Return [x, y] of the center of cell containing provided text 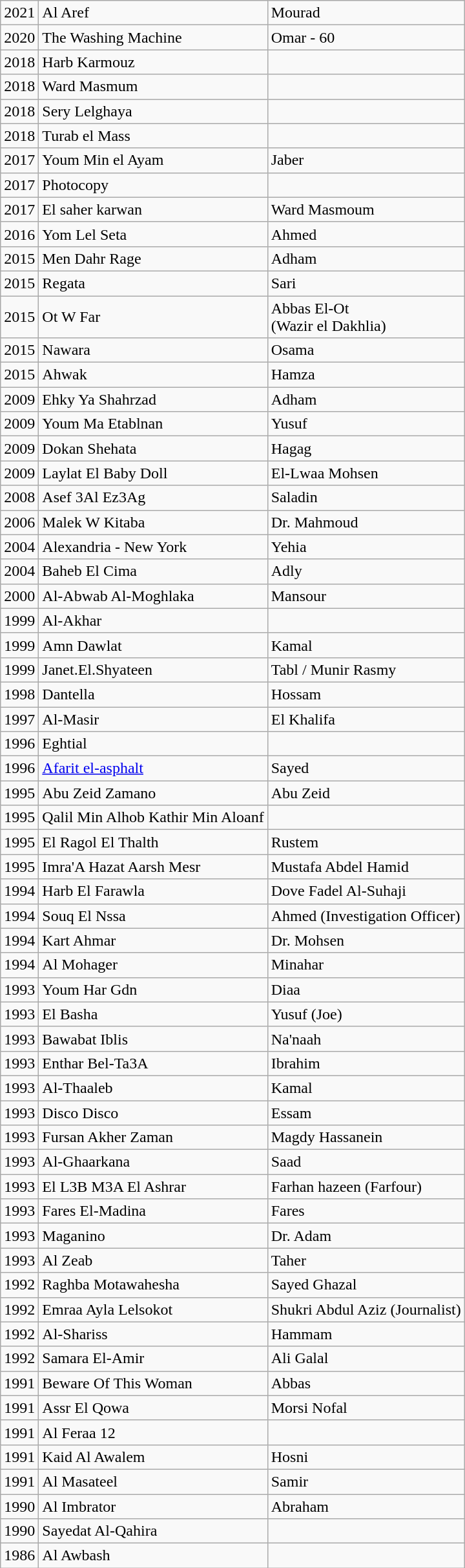
Afarit el-asphalt [153, 768]
Dantella [153, 694]
Al-Abwab Al-Moghlaka [153, 596]
Ward Masmum [153, 87]
Bawabat Iblis [153, 1039]
Osama [366, 350]
Mourad [366, 13]
Al-Thaaleb [153, 1088]
Samara El-Amir [153, 1359]
Jaber [366, 160]
Yehia [366, 547]
Dr. Adam [366, 1236]
Abu Zeid Zamano [153, 793]
Abu Zeid [366, 793]
Men Dahr Rage [153, 259]
Diaa [366, 990]
Ibrahim [366, 1063]
Hosni [366, 1457]
Mustafa Abdel Hamid [366, 867]
Farhan hazeen (Farfour) [366, 1187]
Al-Akhar [153, 620]
Youm Min el Ayam [153, 160]
Saad [366, 1162]
Rustem [366, 842]
Ahmed [366, 234]
Dr. Mahmoud [366, 522]
Ehky Ya Shahrzad [153, 399]
El Khalifa [366, 719]
Nawara [153, 350]
2020 [19, 37]
Al-Shariss [153, 1334]
Regata [153, 283]
Raghba Motawahesha [153, 1285]
Shukri Abdul Aziz (Journalist) [366, 1309]
Abbas El-Ot(Wazir el Dakhlia) [366, 317]
Adly [366, 571]
Al Feraa 12 [153, 1432]
Maganino [153, 1236]
Dove Fadel Al-Suhaji [366, 891]
Sayedat Al-Qahira [153, 1531]
Tabl / Munir Rasmy [366, 670]
Na'naah [366, 1039]
Disco Disco [153, 1112]
Al Zeab [153, 1260]
Fares [366, 1211]
Harb El Farawla [153, 891]
Youm Har Gdn [153, 990]
Beware Of This Woman [153, 1383]
Fares El-Madina [153, 1211]
Al Masateel [153, 1481]
2008 [19, 498]
Laylat El Baby Doll [153, 473]
Sayed Ghazal [366, 1285]
Sery Lelghaya [153, 111]
Al Mohager [153, 965]
Imra'A Hazat Aarsh Mesr [153, 867]
Samir [366, 1481]
Assr El Qowa [153, 1408]
Hamza [366, 375]
Yusuf [366, 424]
Fursan Akher Zaman [153, 1138]
Souq El Nssa [153, 916]
El L3B M3A El Ashrar [153, 1187]
Ot W Far [153, 317]
Kart Ahmar [153, 940]
Al Imbrator [153, 1507]
Kaid Al Awalem [153, 1457]
El saher karwan [153, 209]
Dr. Mohsen [366, 940]
Saladin [366, 498]
Mansour [366, 596]
Enthar Bel-Ta3A [153, 1063]
Turab el Mass [153, 136]
Hagag [366, 449]
Emraa Ayla Lelsokot [153, 1309]
El Ragol El Thalth [153, 842]
Asef 3Al Ez3Ag [153, 498]
Hossam [366, 694]
Ward Masmoum [366, 209]
Malek W Kitaba [153, 522]
Morsi Nofal [366, 1408]
Essam [366, 1112]
Harb Karmouz [153, 62]
Ali Galal [366, 1359]
Magdy Hassanein [366, 1138]
Al-Masir [153, 719]
Yom Lel Seta [153, 234]
1986 [19, 1556]
El-Lwaa Mohsen [366, 473]
Sari [366, 283]
Hammam [366, 1334]
Janet.El.Shyateen [153, 670]
Abraham [366, 1507]
The Washing Machine [153, 37]
1998 [19, 694]
Alexandria - New York [153, 547]
1997 [19, 719]
Al-Ghaarkana [153, 1162]
Amn Dawlat [153, 645]
Baheb El Cima [153, 571]
2006 [19, 522]
El Basha [153, 1014]
Eghtial [153, 744]
2021 [19, 13]
Al Awbash [153, 1556]
Abbas [366, 1383]
Omar - 60 [366, 37]
Qalil Min Alhob Kathir Min Aloanf [153, 818]
Minahar [366, 965]
Yusuf (Joe) [366, 1014]
2000 [19, 596]
Al Aref [153, 13]
Sayed [366, 768]
Dokan Shehata [153, 449]
Ahmed (Investigation Officer) [366, 916]
Youm Ma Etablnan [153, 424]
Taher [366, 1260]
Photocopy [153, 185]
Ahwak [153, 375]
2016 [19, 234]
